For the text-containing cell, return its midpoint in (X, Y) coordinate format. 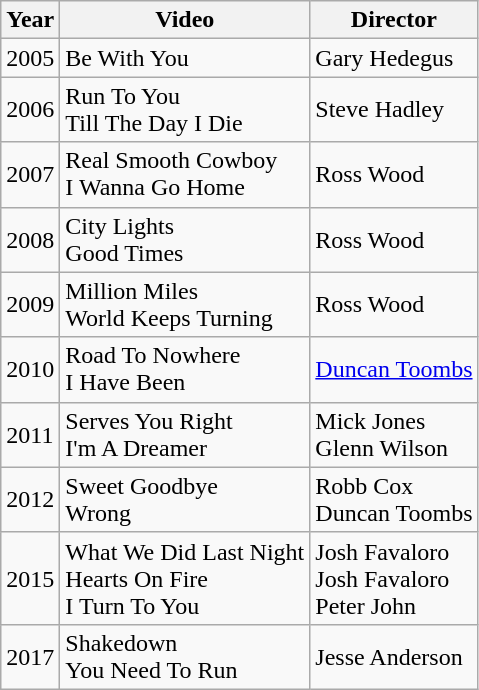
Run To YouTill The Day I Die (185, 110)
Robb CoxDuncan Toombs (394, 500)
2012 (30, 500)
Year (30, 20)
2010 (30, 370)
Mick JonesGlenn Wilson (394, 434)
Gary Hedegus (394, 58)
2009 (30, 304)
ShakedownYou Need To Run (185, 656)
Road To NowhereI Have Been (185, 370)
Sweet GoodbyeWrong (185, 500)
Steve Hadley (394, 110)
Video (185, 20)
What We Did Last NightHearts On FireI Turn To You (185, 578)
City LightsGood Times (185, 240)
Million MilesWorld Keeps Turning (185, 304)
2011 (30, 434)
Duncan Toombs (394, 370)
2006 (30, 110)
2017 (30, 656)
Be With You (185, 58)
2008 (30, 240)
Real Smooth CowboyI Wanna Go Home (185, 174)
Josh FavaloroJosh FavaloroPeter John (394, 578)
Serves You RightI'm A Dreamer (185, 434)
Director (394, 20)
2005 (30, 58)
Jesse Anderson (394, 656)
2007 (30, 174)
2015 (30, 578)
